For the text-containing cell, return its midpoint in (X, Y) coordinate format. 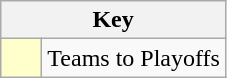
Key (114, 20)
Teams to Playoffs (134, 58)
